Identify which cell holds the provided text, then report its [X, Y] central coordinate. 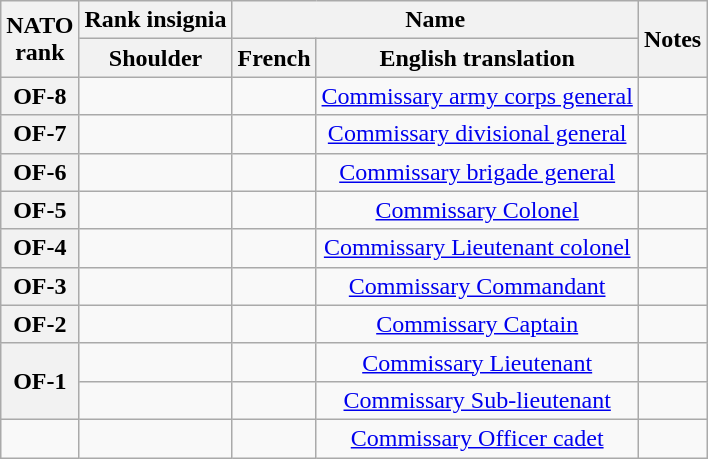
Notes [672, 39]
Commissary Lieutenant colonel [477, 248]
Commissary divisional general [477, 134]
Name [435, 20]
OF-4 [40, 248]
NATOrank [40, 39]
OF-3 [40, 286]
OF-6 [40, 172]
Commissary brigade general [477, 172]
Commissary Sub-lieutenant [477, 400]
Commissary Colonel [477, 210]
OF-1 [40, 381]
Rank insignia [156, 20]
Shoulder [156, 58]
Commissary Officer cadet [477, 438]
Commissary Lieutenant [477, 362]
OF-7 [40, 134]
OF-5 [40, 210]
French [274, 58]
OF-8 [40, 96]
OF-2 [40, 324]
Commissary Captain [477, 324]
English translation [477, 58]
Commissary army corps general [477, 96]
Commissary Commandant [477, 286]
